Detect which cell encompasses the target text, then output its [X, Y] center coordinate. 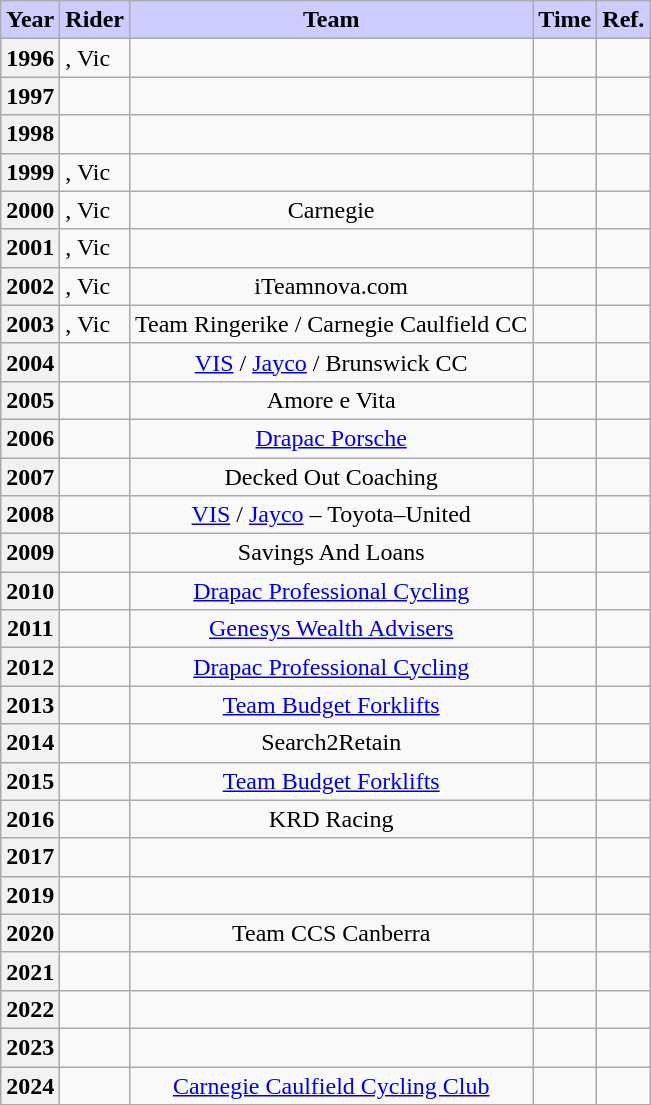
2009 [30, 553]
2004 [30, 362]
Genesys Wealth Advisers [332, 629]
2017 [30, 857]
Carnegie Caulfield Cycling Club [332, 1085]
2007 [30, 477]
2023 [30, 1047]
2001 [30, 248]
Team CCS Canberra [332, 933]
Carnegie [332, 210]
2006 [30, 438]
1999 [30, 172]
KRD Racing [332, 819]
2003 [30, 324]
2000 [30, 210]
1998 [30, 134]
2019 [30, 895]
2002 [30, 286]
2021 [30, 971]
Savings And Loans [332, 553]
2012 [30, 667]
Search2Retain [332, 743]
2024 [30, 1085]
Ref. [624, 20]
Team [332, 20]
2010 [30, 591]
VIS / Jayco / Brunswick CC [332, 362]
2011 [30, 629]
2016 [30, 819]
Year [30, 20]
2013 [30, 705]
Team Ringerike / Carnegie Caulfield CC [332, 324]
1997 [30, 96]
Drapac Porsche [332, 438]
iTeamnova.com [332, 286]
Rider [95, 20]
2022 [30, 1009]
1996 [30, 58]
VIS / Jayco – Toyota–United [332, 515]
Time [565, 20]
Amore e Vita [332, 400]
2008 [30, 515]
2014 [30, 743]
2005 [30, 400]
Decked Out Coaching [332, 477]
2020 [30, 933]
2015 [30, 781]
